Provide the (X, Y) coordinate of the cell's center where the given text is located.  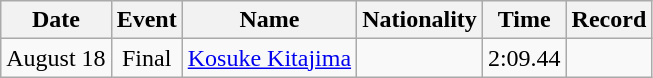
August 18 (56, 58)
Event (146, 20)
2:09.44 (524, 58)
Time (524, 20)
Record (609, 20)
Name (269, 20)
Kosuke Kitajima (269, 58)
Final (146, 58)
Date (56, 20)
Nationality (420, 20)
